For the text-containing cell, return its midpoint in (x, y) coordinate format. 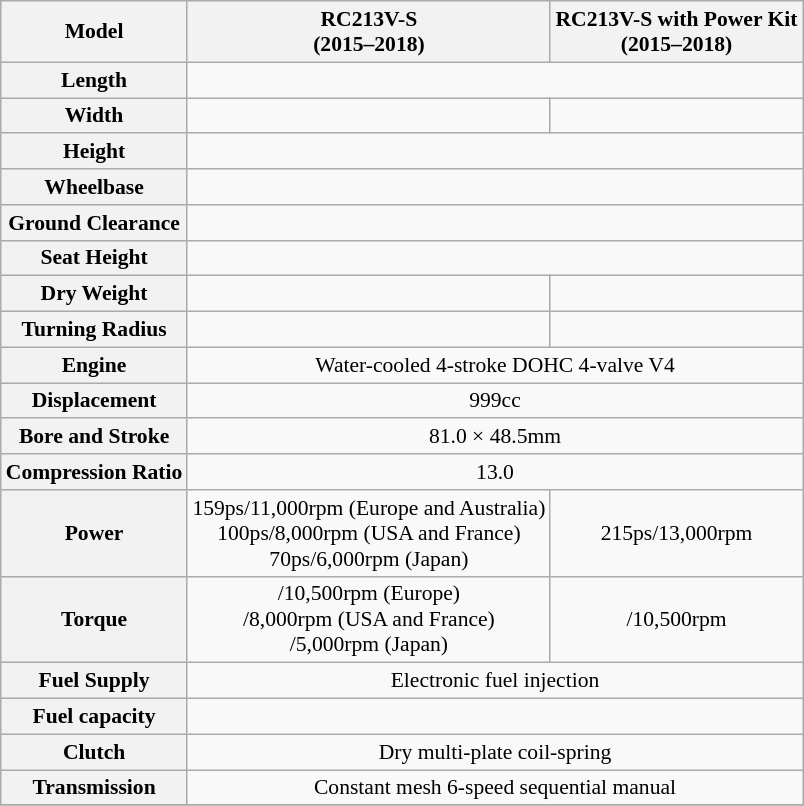
RC213V-S(2015–2018) (368, 32)
Power (94, 534)
Width (94, 116)
Dry multi-plate coil-spring (494, 752)
/10,500rpm (Europe)/8,000rpm (USA and France)/5,000rpm (Japan) (368, 620)
RC213V-S with Power Kit(2015–2018) (676, 32)
Turning Radius (94, 330)
Water-cooled 4-stroke DOHC 4-valve V4 (494, 365)
Compression Ratio (94, 472)
13.0 (494, 472)
Torque (94, 620)
81.0 × 48.5mm (494, 437)
Fuel Supply (94, 681)
Length (94, 80)
Wheelbase (94, 187)
Fuel capacity (94, 717)
Electronic fuel injection (494, 681)
/10,500rpm (676, 620)
Displacement (94, 401)
Ground Clearance (94, 223)
Transmission (94, 788)
Bore and Stroke (94, 437)
Clutch (94, 752)
Model (94, 32)
Seat Height (94, 258)
Dry Weight (94, 294)
Height (94, 152)
999cc (494, 401)
Engine (94, 365)
159ps/11,000rpm (Europe and Australia)100ps/8,000rpm (USA and France)70ps/6,000rpm (Japan) (368, 534)
Constant mesh 6-speed sequential manual (494, 788)
215ps/13,000rpm (676, 534)
